Return [X, Y] of the center of cell containing provided text 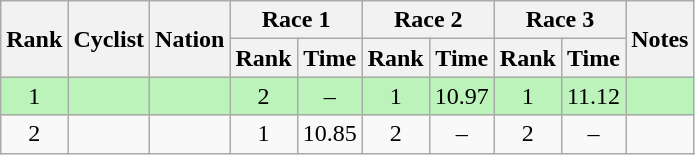
11.12 [593, 96]
Race 2 [428, 20]
10.85 [330, 134]
Race 1 [296, 20]
Nation [190, 39]
Race 3 [560, 20]
10.97 [462, 96]
Notes [660, 39]
Cyclist [109, 39]
